Detect which cell encompasses the target text, then output its [x, y] center coordinate. 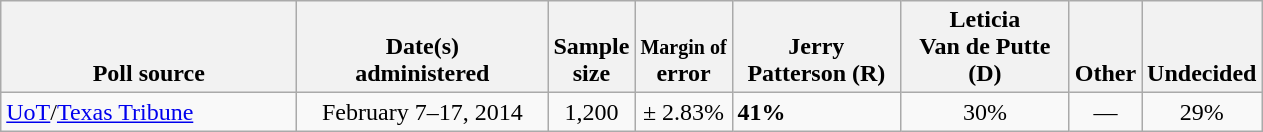
1,200 [592, 112]
Other [1105, 47]
LeticiaVan de Putte (D) [986, 47]
Undecided [1202, 47]
41% [816, 112]
Date(s)administered [422, 47]
UoT/Texas Tribune [149, 112]
Samplesize [592, 47]
29% [1202, 112]
JerryPatterson (R) [816, 47]
Poll source [149, 47]
30% [986, 112]
± 2.83% [684, 112]
February 7–17, 2014 [422, 112]
Margin oferror [684, 47]
— [1105, 112]
